Provide the (X, Y) coordinate of the cell's center where the given text is located.  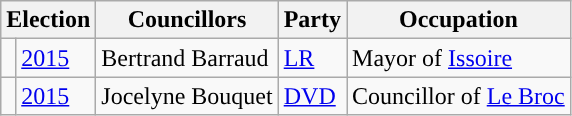
Councillor of Le Broc (459, 96)
Mayor of Issoire (459, 58)
DVD (312, 96)
Bertrand Barraud (187, 58)
Councillors (187, 20)
Occupation (459, 20)
LR (312, 58)
Jocelyne Bouquet (187, 96)
Election (48, 20)
Party (312, 20)
